Return (x, y) of the center of cell containing provided text 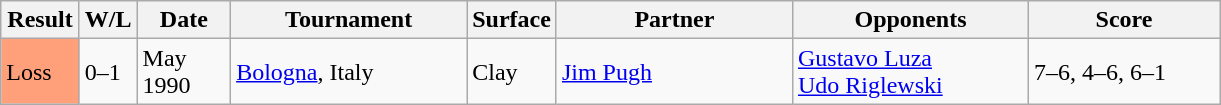
Score (1124, 20)
Opponents (910, 20)
Date (184, 20)
Jim Pugh (674, 72)
Surface (512, 20)
Partner (674, 20)
Tournament (349, 20)
W/L (108, 20)
Bologna, Italy (349, 72)
Clay (512, 72)
Result (40, 20)
7–6, 4–6, 6–1 (1124, 72)
May 1990 (184, 72)
Gustavo Luza Udo Riglewski (910, 72)
0–1 (108, 72)
Loss (40, 72)
